Pinpoint the cell where the given text exists, returning its [x, y] midpoint coordinate. 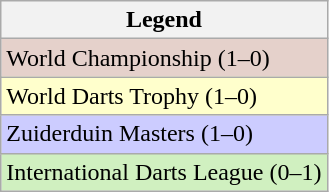
World Darts Trophy (1–0) [164, 96]
Legend [164, 20]
Zuiderduin Masters (1–0) [164, 134]
International Darts League (0–1) [164, 172]
World Championship (1–0) [164, 58]
